Find where the given text appears and provide that cell's center as (X, Y) coordinate. 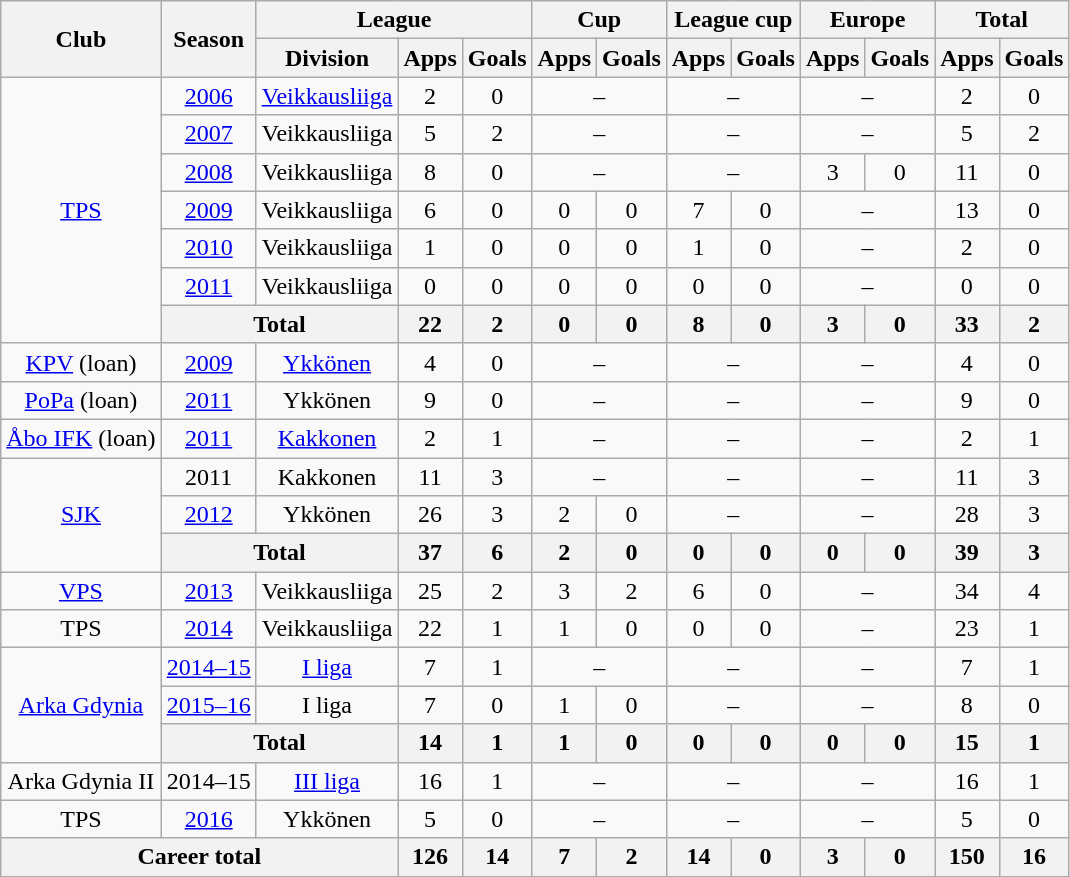
Club (81, 39)
Arka Gdynia II (81, 781)
28 (967, 515)
Europe (867, 20)
VPS (81, 591)
Cup (599, 20)
2012 (208, 515)
KPV (loan) (81, 362)
2015–16 (208, 705)
13 (967, 210)
League (394, 20)
26 (430, 515)
150 (967, 857)
34 (967, 591)
III liga (327, 781)
PoPa (loan) (81, 400)
23 (967, 629)
2013 (208, 591)
Division (327, 58)
SJK (81, 515)
Career total (200, 857)
2010 (208, 248)
Åbo IFK (loan) (81, 438)
33 (967, 324)
2014 (208, 629)
2016 (208, 819)
15 (967, 743)
39 (967, 553)
25 (430, 591)
126 (430, 857)
League cup (733, 20)
Arka Gdynia (81, 705)
37 (430, 553)
Season (208, 39)
2006 (208, 96)
2007 (208, 134)
2008 (208, 172)
